Find where the given text appears and provide that cell's center as [x, y] coordinate. 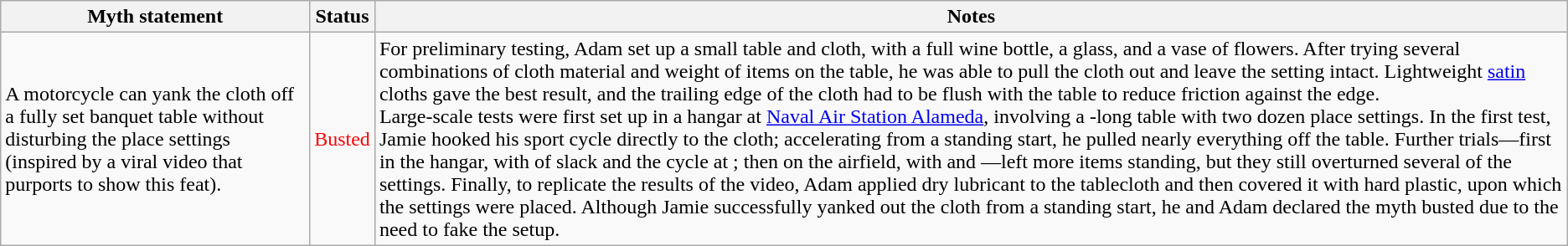
Notes [971, 17]
Status [343, 17]
Myth statement [156, 17]
Busted [343, 139]
